Output the (x, y) coordinate of the center of the cell containing the given text.  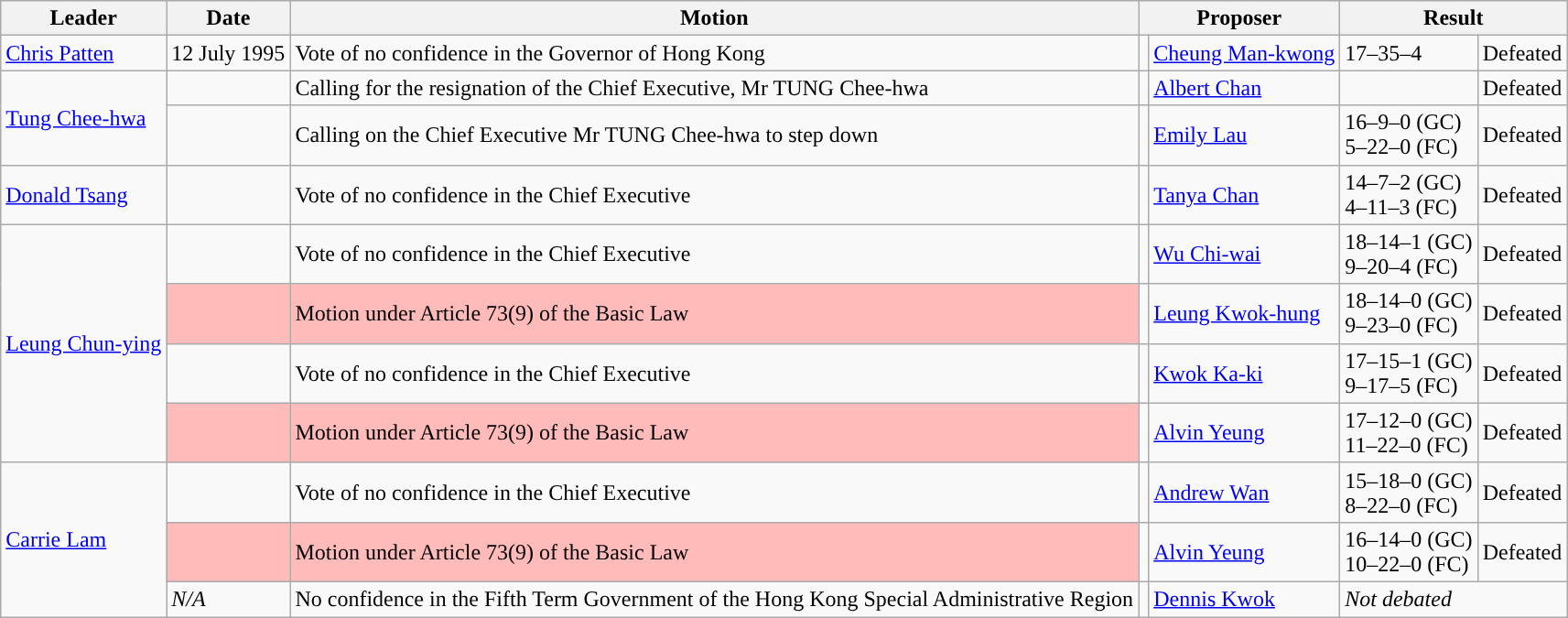
Leung Chun-ying (84, 343)
Cheung Man-kwong (1245, 53)
Date (229, 18)
16–9–0 (GC)5–22–0 (FC) (1409, 136)
17–15–1 (GC)9–17–5 (FC) (1409, 374)
Albert Chan (1245, 88)
No confidence in the Fifth Term Government of the Hong Kong Special Administrative Region (714, 599)
Calling on the Chief Executive Mr TUNG Chee-hwa to step down (714, 136)
12 July 1995 (229, 53)
Andrew Wan (1245, 493)
Chris Patten (84, 53)
Donald Tsang (84, 194)
17–12–0 (GC)11–22–0 (FC) (1409, 432)
Leung Kwok-hung (1245, 313)
16–14–0 (GC)10–22–0 (FC) (1409, 551)
Proposer (1239, 18)
Kwok Ka-ki (1245, 374)
Not debated (1454, 599)
Leader (84, 18)
Carrie Lam (84, 539)
14–7–2 (GC)4–11–3 (FC) (1409, 194)
Wu Chi-wai (1245, 255)
Tanya Chan (1245, 194)
N/A (229, 599)
Vote of no confidence in the Governor of Hong Kong (714, 53)
Tung Chee-hwa (84, 117)
15–18–0 (GC)8–22–0 (FC) (1409, 493)
Emily Lau (1245, 136)
18–14–0 (GC)9–23–0 (FC) (1409, 313)
18–14–1 (GC)9–20–4 (FC) (1409, 255)
17–35–4 (1409, 53)
Result (1454, 18)
Dennis Kwok (1245, 599)
Motion (714, 18)
Calling for the resignation of the Chief Executive, Mr TUNG Chee-hwa (714, 88)
